From the cell containing the given text, extract its center point as [x, y] coordinate. 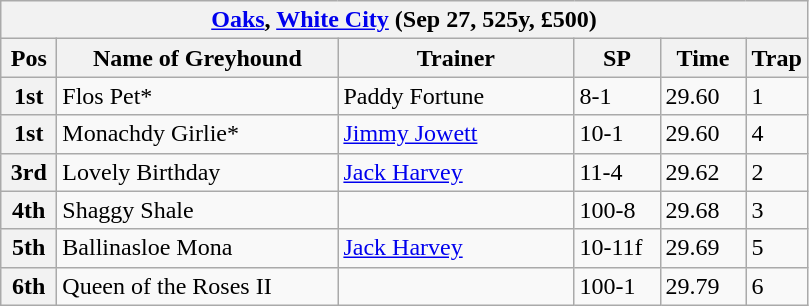
10-1 [617, 134]
1 [776, 96]
SP [617, 58]
Jimmy Jowett [456, 134]
Flos Pet* [198, 96]
3 [776, 210]
11-4 [617, 172]
Paddy Fortune [456, 96]
3rd [29, 172]
8-1 [617, 96]
29.62 [703, 172]
Shaggy Shale [198, 210]
29.79 [703, 286]
6 [776, 286]
4 [776, 134]
Oaks, White City (Sep 27, 525y, £500) [404, 20]
Lovely Birthday [198, 172]
Trainer [456, 58]
5 [776, 248]
Trap [776, 58]
Ballinasloe Mona [198, 248]
Name of Greyhound [198, 58]
5th [29, 248]
29.68 [703, 210]
29.69 [703, 248]
2 [776, 172]
Time [703, 58]
Queen of the Roses II [198, 286]
4th [29, 210]
100-8 [617, 210]
6th [29, 286]
Pos [29, 58]
100-1 [617, 286]
10-11f [617, 248]
Monachdy Girlie* [198, 134]
